Extract the [X, Y] coordinate from the center of the cell holding the provided text.  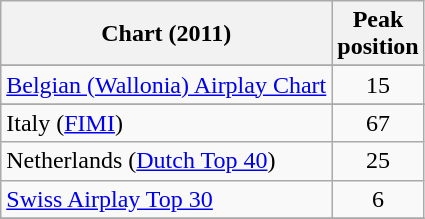
6 [378, 199]
15 [378, 85]
Netherlands (Dutch Top 40) [166, 161]
Peakposition [378, 34]
Swiss Airplay Top 30 [166, 199]
67 [378, 123]
Belgian (Wallonia) Airplay Chart [166, 85]
25 [378, 161]
Chart (2011) [166, 34]
Italy (FIMI) [166, 123]
